Search for the cell housing the specified text and yield its (x, y) center coordinate. 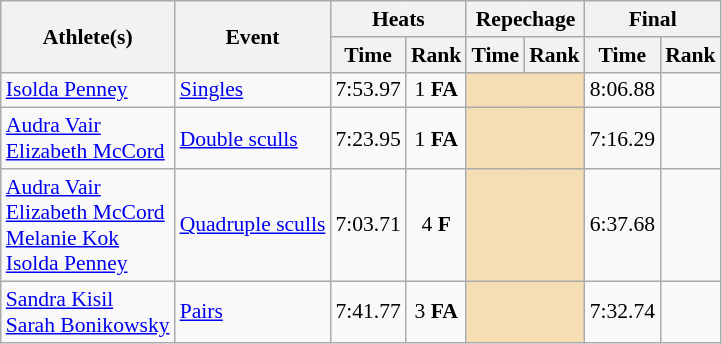
7:32.74 (622, 312)
8:06.88 (622, 90)
7:23.95 (368, 138)
Singles (253, 90)
Pairs (253, 312)
4 F (436, 225)
Repechage (525, 19)
Double sculls (253, 138)
Final (653, 19)
Heats (398, 19)
7:41.77 (368, 312)
Athlete(s) (88, 36)
3 FA (436, 312)
7:03.71 (368, 225)
6:37.68 (622, 225)
7:53.97 (368, 90)
Sandra KisilSarah Bonikowsky (88, 312)
Event (253, 36)
Isolda Penney (88, 90)
Audra VairElizabeth McCordMelanie KokIsolda Penney (88, 225)
7:16.29 (622, 138)
Audra VairElizabeth McCord (88, 138)
Quadruple sculls (253, 225)
